Determine the [x, y] coordinate at the center of the cell enclosing the given text.  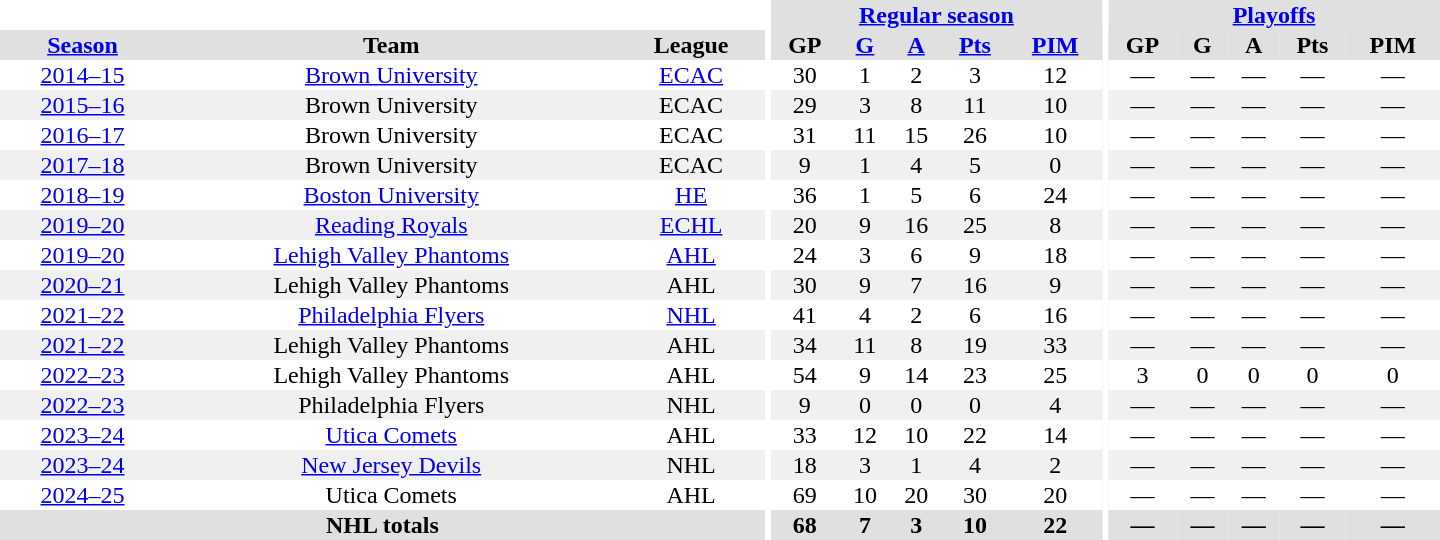
Regular season [936, 15]
2018–19 [82, 195]
HE [690, 195]
29 [804, 105]
2017–18 [82, 165]
19 [975, 345]
2015–16 [82, 105]
31 [804, 135]
36 [804, 195]
Team [391, 45]
54 [804, 375]
26 [975, 135]
2020–21 [82, 285]
23 [975, 375]
League [690, 45]
69 [804, 495]
ECHL [690, 225]
41 [804, 315]
Boston University [391, 195]
Season [82, 45]
34 [804, 345]
NHL totals [382, 525]
68 [804, 525]
2014–15 [82, 75]
Reading Royals [391, 225]
New Jersey Devils [391, 465]
Playoffs [1274, 15]
2024–25 [82, 495]
15 [916, 135]
2016–17 [82, 135]
